Search for the cell housing the specified text and yield its (x, y) center coordinate. 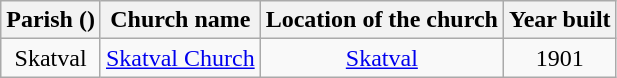
1901 (560, 58)
Year built (560, 20)
Location of the church (382, 20)
Skatval Church (180, 58)
Parish () (51, 20)
Church name (180, 20)
